Locate the cell with the specified text and output its [X, Y] center coordinate. 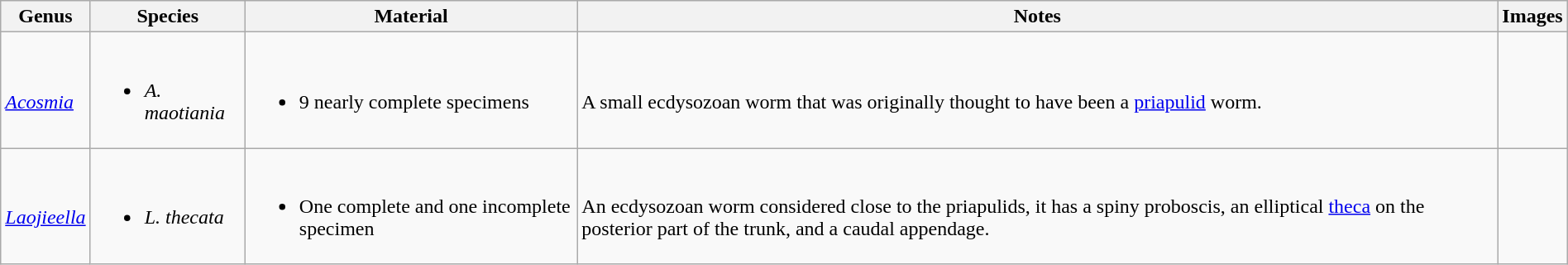
Images [1532, 17]
9 nearly complete specimens [410, 90]
Notes [1037, 17]
Material [410, 17]
Genus [45, 17]
L. thecata [167, 206]
A. maotiania [167, 90]
Species [167, 17]
Acosmia [45, 90]
A small ecdysozoan worm that was originally thought to have been a priapulid worm. [1037, 90]
One complete and one incomplete specimen [410, 206]
Laojieella [45, 206]
